Find where the given text appears and provide that cell's center as (X, Y) coordinate. 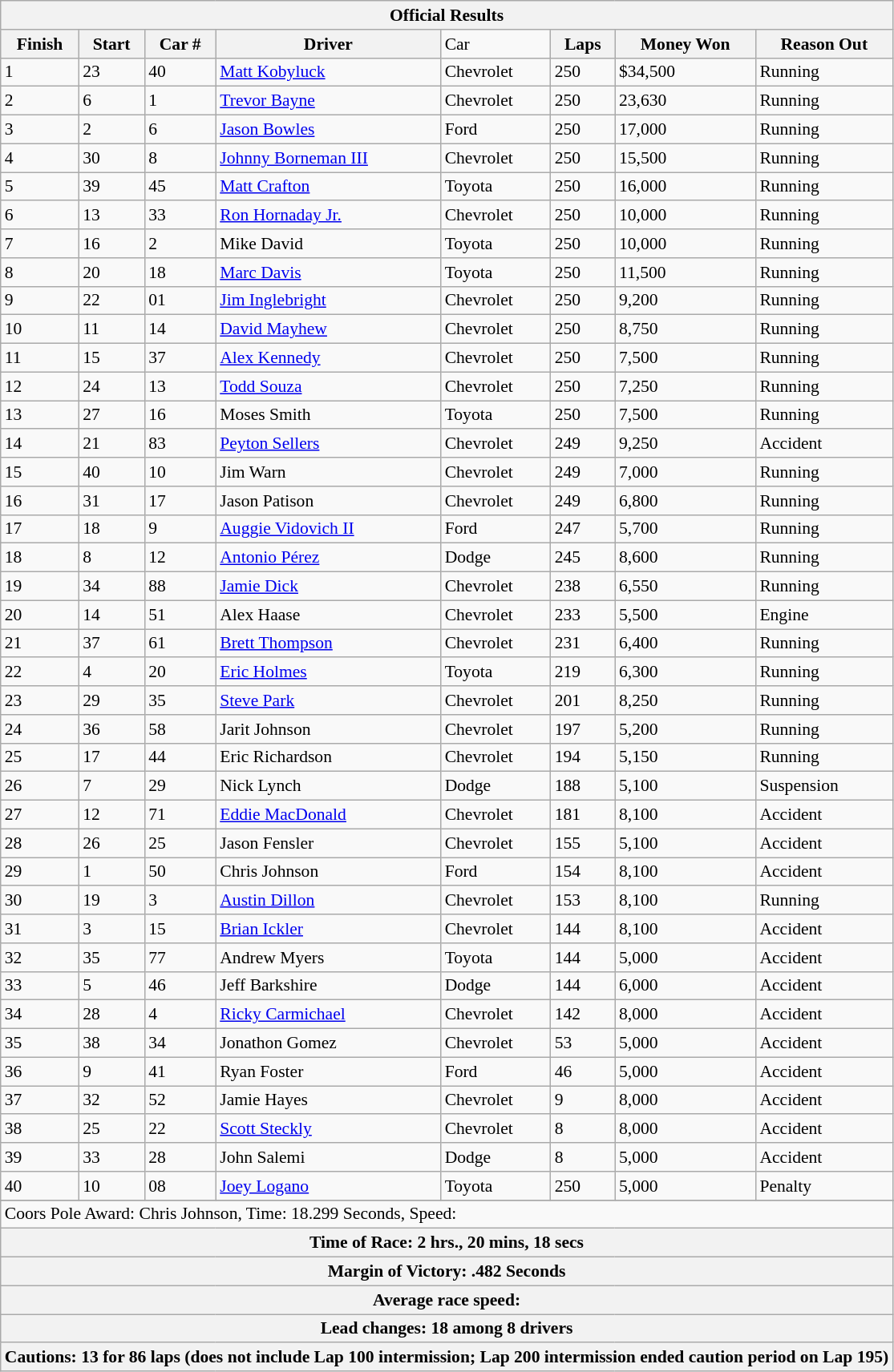
7,000 (685, 472)
Johnny Borneman III (328, 158)
197 (583, 729)
153 (583, 901)
11,500 (685, 272)
Auggie Vidovich II (328, 529)
6,400 (685, 644)
44 (180, 757)
231 (583, 644)
Penalty (824, 1186)
Jamie Dick (328, 587)
9,200 (685, 301)
Margin of Victory: .482 Seconds (447, 1272)
8,250 (685, 700)
Official Results (447, 15)
Suspension (824, 786)
Mike David (328, 244)
Money Won (685, 44)
155 (583, 843)
Ron Hornaday Jr. (328, 216)
Moses Smith (328, 415)
08 (180, 1186)
194 (583, 757)
Ricky Carmichael (328, 1015)
Coors Pole Award: Chris Johnson, Time: 18.299 Seconds, Speed: (447, 1214)
Driver (328, 44)
Eddie MacDonald (328, 815)
Jeff Barkshire (328, 986)
Trevor Bayne (328, 101)
Alex Kennedy (328, 358)
Car (496, 44)
Eric Holmes (328, 672)
53 (583, 1043)
David Mayhew (328, 329)
16,000 (685, 187)
8,750 (685, 329)
142 (583, 1015)
Brian Ickler (328, 929)
6,000 (685, 986)
61 (180, 644)
Nick Lynch (328, 786)
01 (180, 301)
Matt Kobyluck (328, 72)
Chris Johnson (328, 872)
238 (583, 587)
Jonathon Gomez (328, 1043)
Andrew Myers (328, 958)
219 (583, 672)
Jason Bowles (328, 130)
71 (180, 815)
Jason Fensler (328, 843)
Jason Patison (328, 501)
Marc Davis (328, 272)
52 (180, 1100)
247 (583, 529)
7,250 (685, 386)
88 (180, 587)
Steve Park (328, 700)
45 (180, 187)
Average race speed: (447, 1300)
John Salemi (328, 1157)
9,250 (685, 444)
50 (180, 872)
Cautions: 13 for 86 laps (does not include Lap 100 intermission; Lap 200 intermission ended caution period on Lap 195) (447, 1358)
5,200 (685, 729)
Jamie Hayes (328, 1100)
6,800 (685, 501)
58 (180, 729)
Start (111, 44)
Austin Dillon (328, 901)
Jim Warn (328, 472)
77 (180, 958)
83 (180, 444)
201 (583, 700)
Todd Souza (328, 386)
15,500 (685, 158)
5,500 (685, 615)
233 (583, 615)
245 (583, 558)
Laps (583, 44)
Time of Race: 2 hrs., 20 mins, 18 secs (447, 1243)
Finish (40, 44)
Car # (180, 44)
Brett Thompson (328, 644)
Joey Logano (328, 1186)
Peyton Sellers (328, 444)
6,550 (685, 587)
Matt Crafton (328, 187)
5,700 (685, 529)
51 (180, 615)
Eric Richardson (328, 757)
181 (583, 815)
6,300 (685, 672)
Reason Out (824, 44)
$34,500 (685, 72)
Alex Haase (328, 615)
154 (583, 872)
Jarit Johnson (328, 729)
Ryan Foster (328, 1071)
Jim Inglebright (328, 301)
Antonio Pérez (328, 558)
Lead changes: 18 among 8 drivers (447, 1329)
8,600 (685, 558)
Scott Steckly (328, 1129)
17,000 (685, 130)
41 (180, 1071)
188 (583, 786)
23,630 (685, 101)
Engine (824, 615)
5,150 (685, 757)
